Locate the cell with the specified text and output its (x, y) center coordinate. 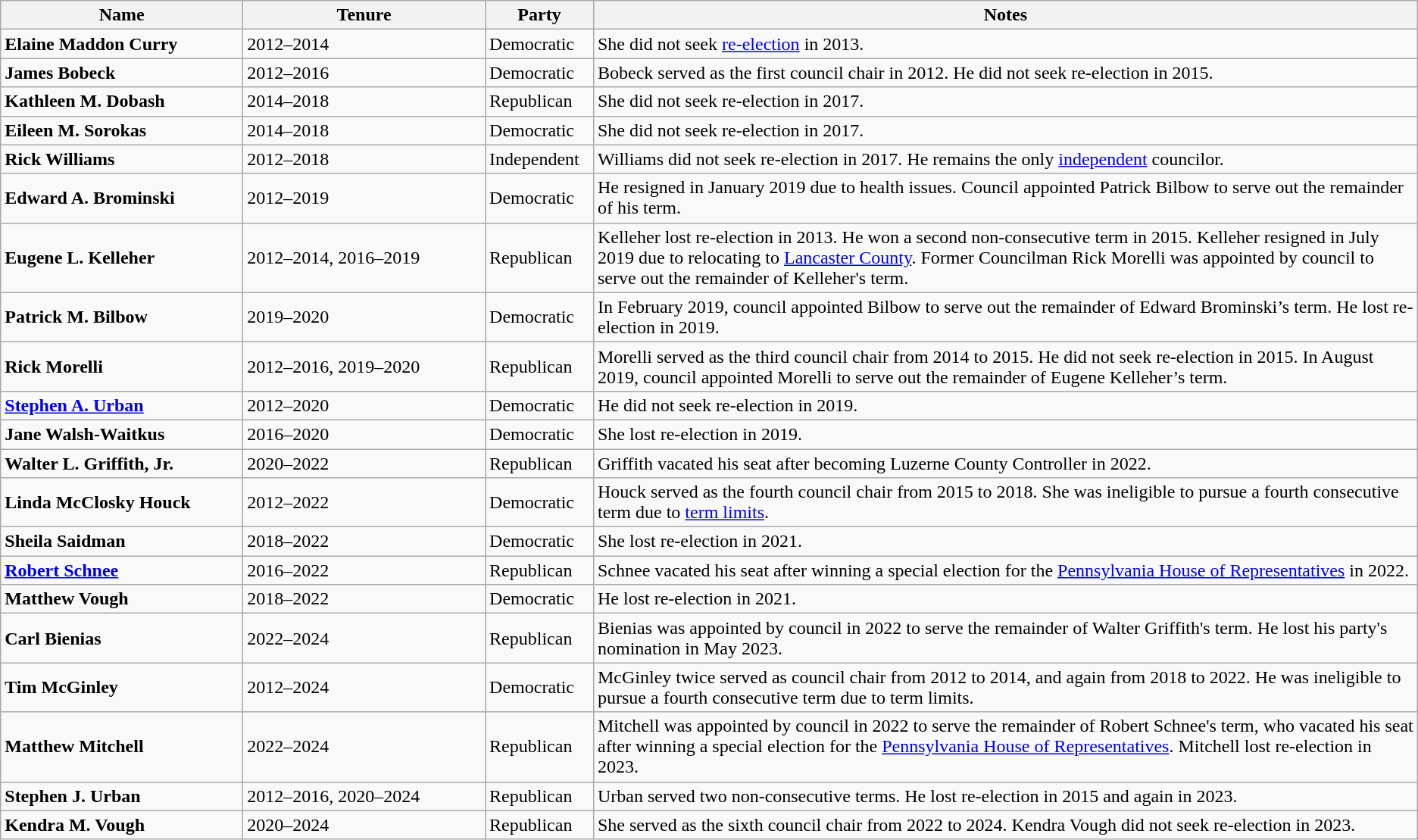
Patrick M. Bilbow (122, 317)
Rick Williams (122, 159)
Kathleen M. Dobash (122, 101)
Robert Schnee (122, 570)
He resigned in January 2019 due to health issues. Council appointed Patrick Bilbow to serve out the remainder of his term. (1005, 198)
Rick Morelli (122, 367)
She served as the sixth council chair from 2022 to 2024. Kendra Vough did not seek re-election in 2023. (1005, 825)
Jane Walsh-Waitkus (122, 434)
In February 2019, council appointed Bilbow to serve out the remainder of Edward Brominski’s term. He lost re-election in 2019. (1005, 317)
He lost re-election in 2021. (1005, 599)
2016–2022 (364, 570)
Matthew Mitchell (122, 747)
Stephen A. Urban (122, 405)
2012–2016, 2020–2024 (364, 796)
2012–2014, 2016–2019 (364, 258)
2012–2020 (364, 405)
Schnee vacated his seat after winning a special election for the Pennsylvania House of Representatives in 2022. (1005, 570)
Notes (1005, 15)
Eugene L. Kelleher (122, 258)
Name (122, 15)
Stephen J. Urban (122, 796)
2020–2022 (364, 463)
Urban served two non-consecutive terms. He lost re-election in 2015 and again in 2023. (1005, 796)
Walter L. Griffith, Jr. (122, 463)
Carl Bienias (122, 638)
Sheila Saidman (122, 542)
2016–2020 (364, 434)
2012–2019 (364, 198)
Independent (539, 159)
He did not seek re-election in 2019. (1005, 405)
Griffith vacated his seat after becoming Luzerne County Controller in 2022. (1005, 463)
Linda McClosky Houck (122, 503)
She lost re-election in 2019. (1005, 434)
Williams did not seek re-election in 2017. He remains the only independent councilor. (1005, 159)
2020–2024 (364, 825)
2012–2022 (364, 503)
Eileen M. Sorokas (122, 130)
Bobeck served as the first council chair in 2012. He did not seek re-election in 2015. (1005, 73)
James Bobeck (122, 73)
Party (539, 15)
2012–2014 (364, 44)
Kendra M. Vough (122, 825)
Matthew Vough (122, 599)
Tim McGinley (122, 688)
2012–2018 (364, 159)
2012–2016 (364, 73)
2012–2016, 2019–2020 (364, 367)
2019–2020 (364, 317)
Houck served as the fourth council chair from 2015 to 2018. She was ineligible to pursue a fourth consecutive term due to term limits. (1005, 503)
Elaine Maddon Curry (122, 44)
Edward A. Brominski (122, 198)
She lost re-election in 2021. (1005, 542)
Tenure (364, 15)
She did not seek re-election in 2013. (1005, 44)
Bienias was appointed by council in 2022 to serve the remainder of Walter Griffith's term. He lost his party's nomination in May 2023. (1005, 638)
2012–2024 (364, 688)
